Determine the [X, Y] coordinate at the center of the cell enclosing the given text.  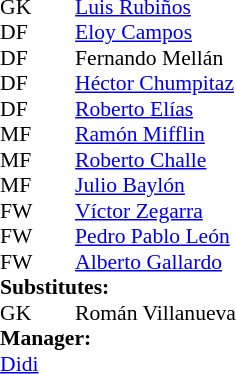
Substitutes: [118, 287]
Ramón Mifflin [156, 135]
Román Villanueva [156, 313]
Pedro Pablo León [156, 237]
GK [19, 313]
Roberto Elías [156, 109]
Roberto Challe [156, 160]
Julio Baylón [156, 185]
Héctor Chumpitaz [156, 83]
Alberto Gallardo [156, 262]
Manager: [118, 339]
Fernando Mellán [156, 58]
Eloy Campos [156, 33]
Víctor Zegarra [156, 211]
